Return [X, Y] of the center of cell containing provided text 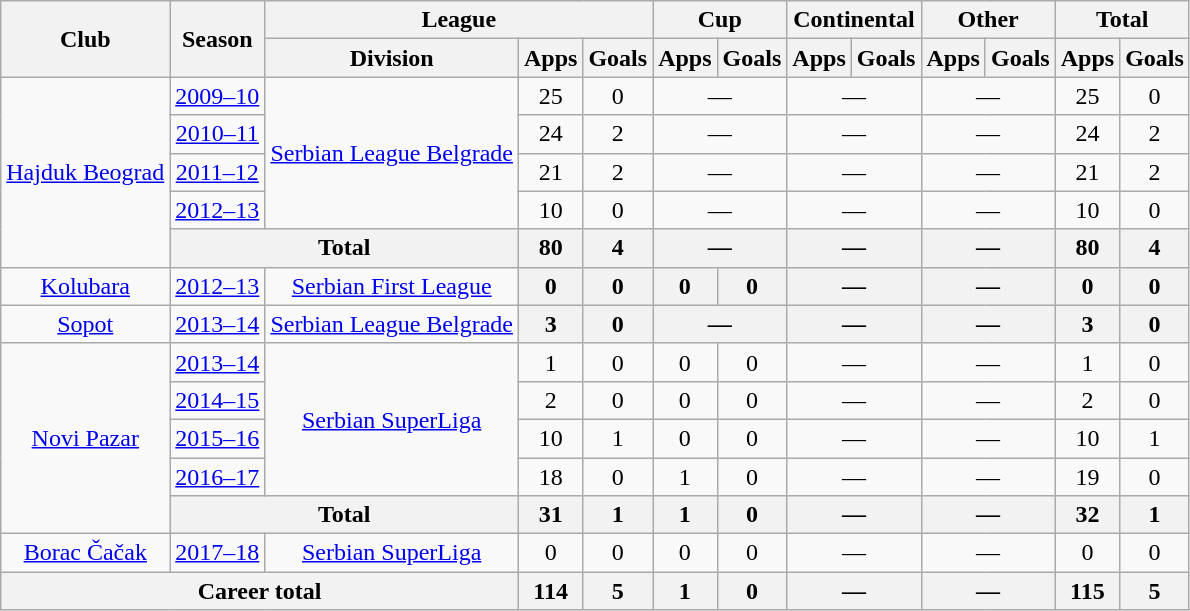
2014–15 [218, 400]
Other [988, 20]
Career total [260, 591]
Season [218, 39]
115 [1087, 591]
Kolubara [86, 286]
Cup [720, 20]
2016–17 [218, 477]
32 [1087, 515]
Division [392, 58]
19 [1087, 477]
Club [86, 39]
Continental [854, 20]
Hajduk Beograd [86, 172]
31 [550, 515]
Sopot [86, 324]
2017–18 [218, 553]
114 [550, 591]
2009–10 [218, 96]
Borac Čačak [86, 553]
18 [550, 477]
Serbian First League [392, 286]
Novi Pazar [86, 438]
League [459, 20]
2010–11 [218, 134]
2015–16 [218, 438]
2011–12 [218, 172]
